Pinpoint the cell where the given text exists, returning its (X, Y) midpoint coordinate. 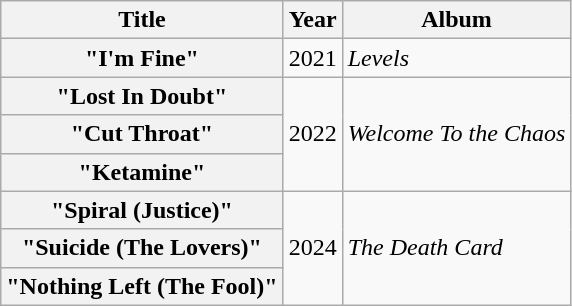
Year (312, 20)
2021 (312, 58)
2024 (312, 248)
"Ketamine" (142, 172)
Album (456, 20)
Title (142, 20)
"Cut Throat" (142, 134)
Welcome To the Chaos (456, 134)
2022 (312, 134)
"I'm Fine" (142, 58)
"Spiral (Justice)" (142, 210)
"Nothing Left (The Fool)" (142, 286)
Levels (456, 58)
"Suicide (The Lovers)" (142, 248)
The Death Card (456, 248)
"Lost In Doubt" (142, 96)
